From the cell containing the given text, extract its center point as [X, Y] coordinate. 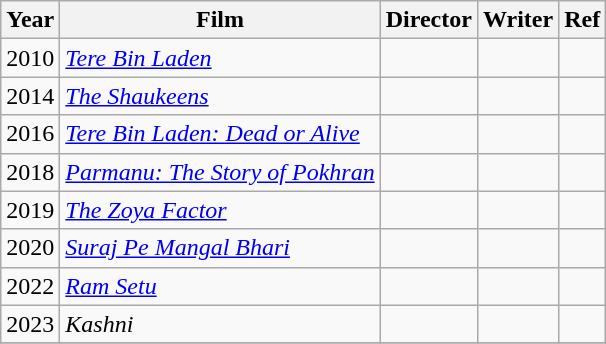
2022 [30, 286]
2020 [30, 248]
2019 [30, 210]
Director [428, 20]
The Zoya Factor [220, 210]
2018 [30, 172]
Ram Setu [220, 286]
Film [220, 20]
Tere Bin Laden: Dead or Alive [220, 134]
2010 [30, 58]
Parmanu: The Story of Pokhran [220, 172]
Writer [518, 20]
Tere Bin Laden [220, 58]
Suraj Pe Mangal Bhari [220, 248]
Kashni [220, 324]
2016 [30, 134]
Ref [582, 20]
2023 [30, 324]
The Shaukeens [220, 96]
Year [30, 20]
2014 [30, 96]
